Return the [X, Y] coordinate for the center point of the cell that contains the specified text.  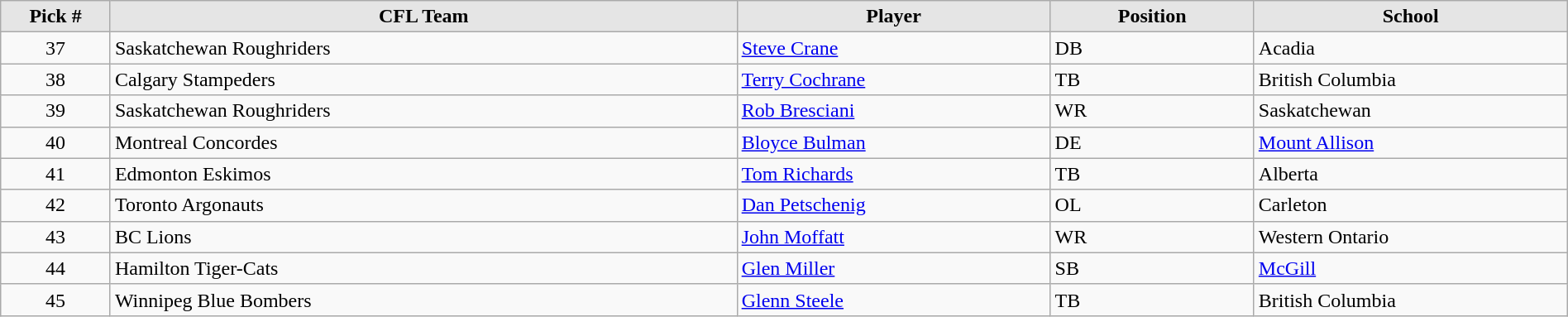
Dan Petschenig [893, 205]
Glen Miller [893, 268]
Pick # [56, 17]
Carleton [1411, 205]
Bloyce Bulman [893, 142]
Terry Cochrane [893, 79]
Position [1152, 17]
45 [56, 300]
DE [1152, 142]
OL [1152, 205]
Player [893, 17]
Saskatchewan [1411, 111]
DB [1152, 48]
Rob Bresciani [893, 111]
44 [56, 268]
BC Lions [423, 237]
CFL Team [423, 17]
Winnipeg Blue Bombers [423, 300]
SB [1152, 268]
Steve Crane [893, 48]
John Moffatt [893, 237]
41 [56, 174]
37 [56, 48]
39 [56, 111]
Calgary Stampeders [423, 79]
School [1411, 17]
Acadia [1411, 48]
Tom Richards [893, 174]
43 [56, 237]
Mount Allison [1411, 142]
Hamilton Tiger-Cats [423, 268]
42 [56, 205]
Toronto Argonauts [423, 205]
Western Ontario [1411, 237]
38 [56, 79]
40 [56, 142]
Edmonton Eskimos [423, 174]
Montreal Concordes [423, 142]
Alberta [1411, 174]
Glenn Steele [893, 300]
McGill [1411, 268]
